Search for the cell housing the specified text and yield its (X, Y) center coordinate. 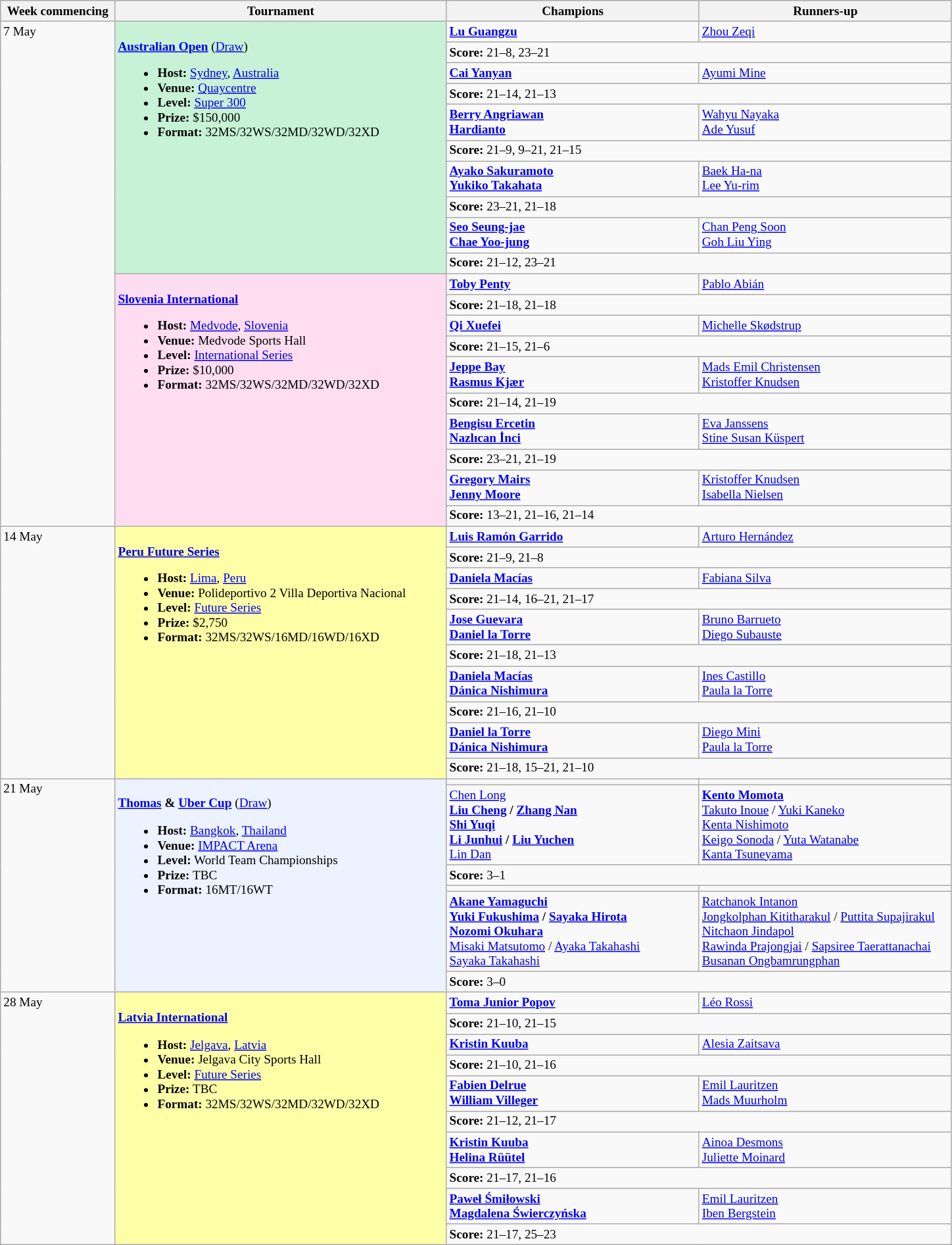
7 May (58, 274)
Léo Rossi (825, 1003)
Score: 21–9, 9–21, 21–15 (699, 151)
Score: 21–14, 16–21, 21–17 (699, 599)
Score: 21–17, 25–23 (699, 1234)
Pablo Abián (825, 284)
Ratchanok IntanonJongkolphan Kititharakul / Puttita SupajirakulNitchaon JindapolRawinda Prajongjai / Sapsiree TaerattanachaiBusanan Ongbamrungphan (825, 931)
Gregory Mairs Jenny Moore (573, 487)
Score: 21–14, 21–19 (699, 403)
14 May (58, 652)
Score: 21–17, 21–16 (699, 1178)
Daniela Macías (573, 578)
Score: 21–18, 21–13 (699, 656)
Score: 21–16, 21–10 (699, 712)
Zhou Zeqi (825, 32)
Ines Castillo Paula la Torre (825, 683)
Paweł Śmiłowski Magdalena Świerczyńska (573, 1206)
Score: 21–18, 15–21, 21–10 (699, 768)
Thomas & Uber Cup (Draw)Host: Bangkok, ThailandVenue: IMPACT ArenaLevel: World Team ChampionshipsPrize: TBCFormat: 16MT/16WT (281, 885)
Score: 21–12, 23–21 (699, 263)
Michelle Skødstrup (825, 326)
Score: 21–8, 23–21 (699, 53)
Score: 3–1 (699, 875)
Bruno Barrueto Diego Subauste (825, 627)
Wahyu Nayaka Ade Yusuf (825, 122)
Score: 21–9, 21–8 (699, 558)
Kristin Kuuba (573, 1044)
Kristin Kuuba Helina Rüütel (573, 1150)
Eva Janssens Stine Susan Küspert (825, 431)
Tournament (281, 11)
Champions (573, 11)
Cai Yanyan (573, 73)
Lu Guangzu (573, 32)
Qi Xuefei (573, 326)
Score: 13–21, 21–16, 21–14 (699, 516)
28 May (58, 1119)
Ayumi Mine (825, 73)
Runners-up (825, 11)
Bengisu Ercetin Nazlıcan İnci (573, 431)
Score: 21–10, 21–15 (699, 1023)
Jose Guevara Daniel la Torre (573, 627)
Score: 21–12, 21–17 (699, 1121)
Daniel la Torre Dánica Nishimura (573, 740)
Berry Angriawan Hardianto (573, 122)
Seo Seung-jae Chae Yoo-jung (573, 235)
Fabiana Silva (825, 578)
Mads Emil Christensen Kristoffer Knudsen (825, 375)
Kento MomotaTakuto Inoue / Yuki KanekoKenta NishimotoKeigo Sonoda / Yuta WatanabeKanta Tsuneyama (825, 825)
Australian Open (Draw)Host: Sydney, AustraliaVenue: QuaycentreLevel: Super 300Prize: $150,000Format: 32MS/32WS/32MD/32WD/32XD (281, 147)
Emil Lauritzen Mads Muurholm (825, 1093)
Ayako Sakuramoto Yukiko Takahata (573, 179)
Chen LongLiu Cheng / Zhang NanShi YuqiLi Junhui / Liu YuchenLin Dan (573, 825)
Chan Peng Soon Goh Liu Ying (825, 235)
Ainoa Desmons Juliette Moinard (825, 1150)
Toma Junior Popov (573, 1003)
Score: 21–15, 21–6 (699, 347)
Kristoffer Knudsen Isabella Nielsen (825, 487)
Score: 21–18, 21–18 (699, 305)
Emil Lauritzen Iben Bergstein (825, 1206)
Toby Penty (573, 284)
Score: 23–21, 21–18 (699, 207)
Slovenia InternationalHost: Medvode, SloveniaVenue: Medvode Sports HallLevel: International SeriesPrize: $10,000Format: 32MS/32WS/32MD/32WD/32XD (281, 400)
Luis Ramón Garrido (573, 537)
Fabien Delrue William Villeger (573, 1093)
Akane YamaguchiYuki Fukushima / Sayaka HirotaNozomi OkuharaMisaki Matsutomo / Ayaka TakahashiSayaka Takahashi (573, 931)
Week commencing (58, 11)
Jeppe Bay Rasmus Kjær (573, 375)
Daniela Macías Dánica Nishimura (573, 683)
Score: 23–21, 21–19 (699, 460)
Baek Ha-na Lee Yu-rim (825, 179)
Diego Mini Paula la Torre (825, 740)
Score: 21–10, 21–16 (699, 1065)
21 May (58, 885)
Latvia InternationalHost: Jelgava, LatviaVenue: Jelgava City Sports HallLevel: Future SeriesPrize: TBCFormat: 32MS/32WS/32MD/32WD/32XD (281, 1119)
Score: 21–14, 21–13 (699, 94)
Peru Future SeriesHost: Lima, PeruVenue: Polideportivo 2 Villa Deportiva NacionalLevel: Future SeriesPrize: $2,750Format: 32MS/32WS/16MD/16WD/16XD (281, 652)
Alesia Zaitsava (825, 1044)
Arturo Hernández (825, 537)
Score: 3–0 (699, 982)
